Output the [X, Y] coordinate of the center of the cell containing the given text.  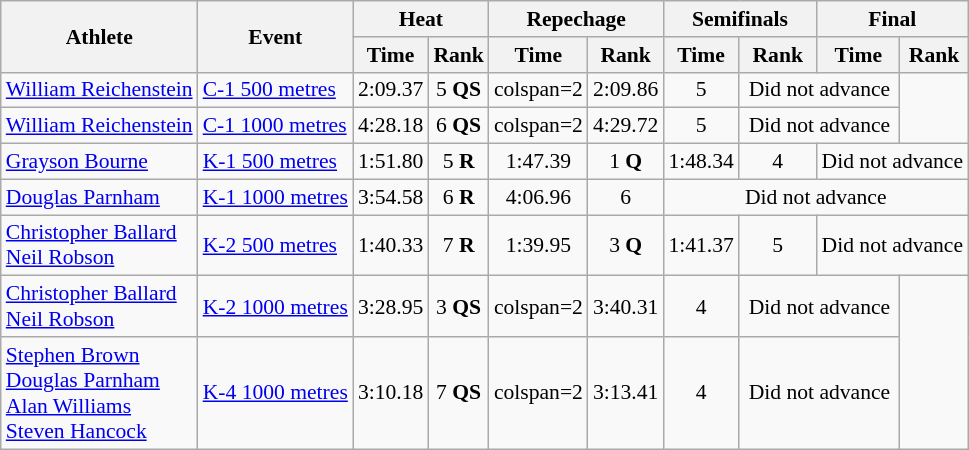
3:13.41 [626, 393]
C-1 500 metres [276, 90]
3:54.58 [390, 197]
K-2 1000 metres [276, 306]
K-4 1000 metres [276, 393]
6 [626, 197]
5 QS [458, 90]
6 QS [458, 126]
7 QS [458, 393]
1:39.95 [538, 246]
5 R [458, 162]
1 Q [626, 162]
K-1 500 metres [276, 162]
7 R [458, 246]
3:10.18 [390, 393]
K-1 1000 metres [276, 197]
1:41.37 [700, 246]
2:09.37 [390, 90]
Repechage [576, 19]
1:47.39 [538, 162]
C-1 1000 metres [276, 126]
K-2 500 metres [276, 246]
3:28.95 [390, 306]
Stephen BrownDouglas ParnhamAlan WilliamsSteven Hancock [100, 393]
1:51.80 [390, 162]
3:40.31 [626, 306]
6 R [458, 197]
Athlete [100, 36]
3 QS [458, 306]
1:48.34 [700, 162]
Douglas Parnham [100, 197]
4:06.96 [538, 197]
1:40.33 [390, 246]
Final [893, 19]
Heat [421, 19]
Grayson Bourne [100, 162]
3 Q [626, 246]
2:09.86 [626, 90]
Semifinals [740, 19]
4:28.18 [390, 126]
4:29.72 [626, 126]
Event [276, 36]
